From the cell containing the given text, extract its center point as [x, y] coordinate. 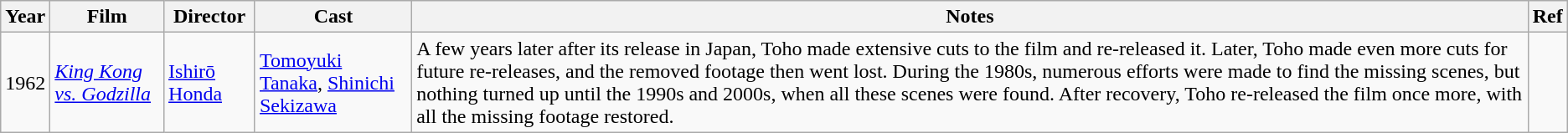
Year [25, 17]
Ref [1548, 17]
Notes [970, 17]
King Kong vs. Godzilla [107, 82]
Film [107, 17]
Tomoyuki Tanaka, Shinichi Sekizawa [333, 82]
1962 [25, 82]
Ishirō Honda [209, 82]
Cast [333, 17]
Director [209, 17]
